Return the (x, y) coordinate for the center point of the cell that contains the specified text.  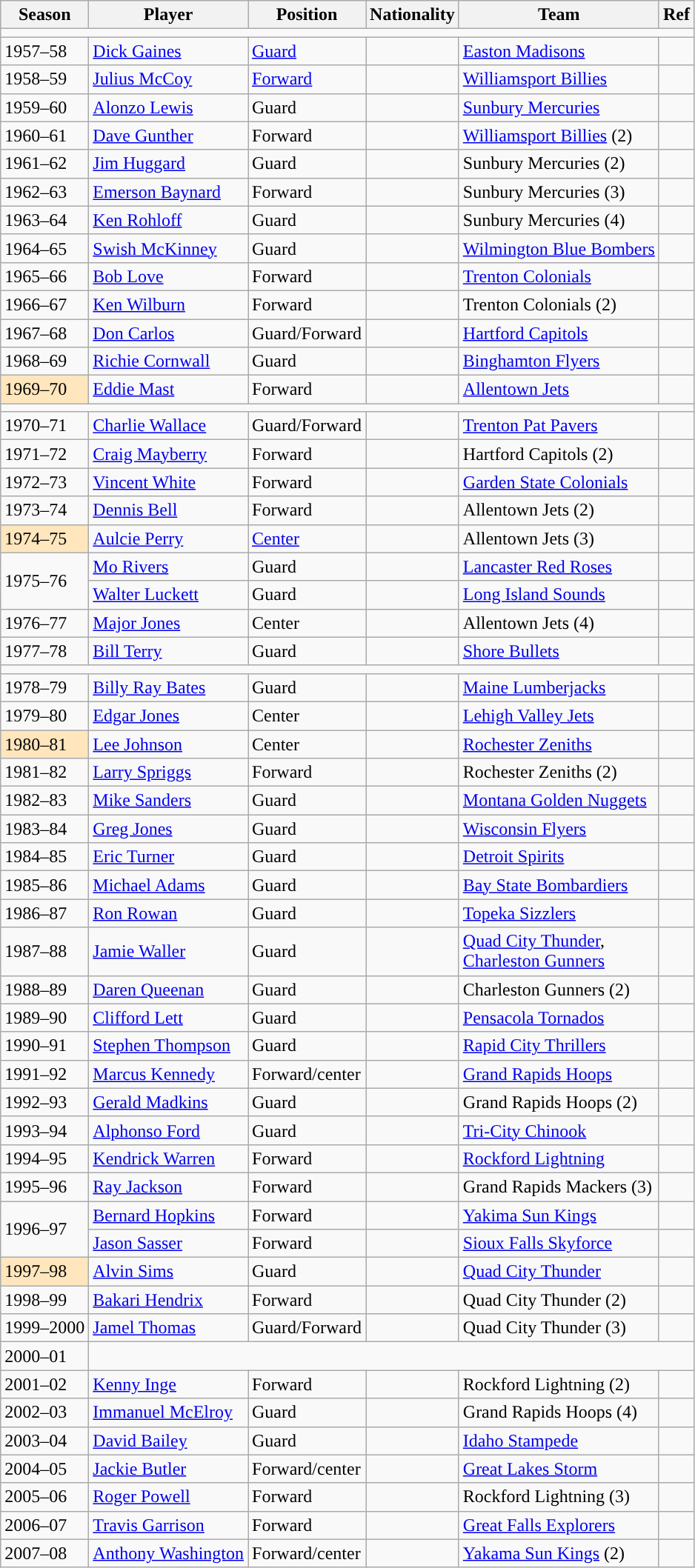
1966–67 (44, 304)
Julius McCoy (169, 79)
Bernard Hopkins (169, 1215)
Mike Sanders (169, 801)
Jackie Butler (169, 1469)
Roger Powell (169, 1497)
Mo Rivers (169, 567)
Immanuel McElroy (169, 1412)
Travis Garrison (169, 1525)
Jamel Thomas (169, 1328)
1964–65 (44, 248)
1980–81 (44, 744)
1977–78 (44, 651)
Dave Gunther (169, 136)
1993–94 (44, 1130)
Michael Adams (169, 885)
Clifford Lett (169, 1018)
Maine Lumberjacks (559, 687)
Sunbury Mercuries (3) (559, 192)
1981–82 (44, 773)
Binghamton Flyers (559, 361)
Easton Madisons (559, 51)
Williamsport Billies (2) (559, 136)
Grand Rapids Mackers (3) (559, 1187)
1997–98 (44, 1272)
Anthony Washington (169, 1553)
Don Carlos (169, 333)
Great Lakes Storm (559, 1469)
Alvin Sims (169, 1272)
David Bailey (169, 1441)
Rockford Lightning (2) (559, 1384)
Ken Wilburn (169, 304)
Allentown Jets (3) (559, 538)
1976–77 (44, 623)
Dick Gaines (169, 51)
Grand Rapids Hoops (4) (559, 1412)
2002–03 (44, 1412)
1973–74 (44, 510)
Grand Rapids Hoops (2) (559, 1102)
Lehigh Valley Jets (559, 715)
2005–06 (44, 1497)
Allentown Jets (559, 390)
Sunbury Mercuries (559, 107)
Kendrick Warren (169, 1158)
1978–79 (44, 687)
2006–07 (44, 1525)
1974–75 (44, 538)
1971–72 (44, 454)
1991–92 (44, 1074)
Quad City Thunder,Charleston Gunners (559, 951)
Walter Luckett (169, 595)
1969–70 (44, 390)
1968–69 (44, 361)
Vincent White (169, 482)
1967–68 (44, 333)
Montana Golden Nuggets (559, 801)
1970–71 (44, 426)
Position (307, 15)
Great Falls Explorers (559, 1525)
Lee Johnson (169, 744)
1960–61 (44, 136)
Alonzo Lewis (169, 107)
Rockford Lightning (3) (559, 1497)
Quad City Thunder (559, 1272)
1999–2000 (44, 1328)
Wilmington Blue Bombers (559, 248)
2003–04 (44, 1441)
Season (44, 15)
Craig Mayberry (169, 454)
1990–91 (44, 1046)
Yakima Sun Kings (559, 1215)
Stephen Thompson (169, 1046)
Garden State Colonials (559, 482)
Rochester Zeniths (2) (559, 773)
Rapid City Thrillers (559, 1046)
Aulcie Perry (169, 538)
Gerald Madkins (169, 1102)
1984–85 (44, 857)
Idaho Stampede (559, 1441)
Ken Rohloff (169, 220)
Trenton Colonials (559, 276)
Eddie Mast (169, 390)
1959–60 (44, 107)
Nationality (413, 15)
Player (169, 15)
Rockford Lightning (559, 1158)
Marcus Kennedy (169, 1074)
Eric Turner (169, 857)
Charleston Gunners (2) (559, 990)
1958–59 (44, 79)
Grand Rapids Hoops (559, 1074)
Pensacola Tornados (559, 1018)
Jamie Waller (169, 951)
Wisconsin Flyers (559, 829)
Greg Jones (169, 829)
Hartford Capitols (2) (559, 454)
2007–08 (44, 1553)
1987–88 (44, 951)
1996–97 (44, 1230)
1975–76 (44, 581)
1985–86 (44, 885)
2000–01 (44, 1356)
1965–66 (44, 276)
Daren Queenan (169, 990)
Hartford Capitols (559, 333)
Bakari Hendrix (169, 1300)
1994–95 (44, 1158)
Yakama Sun Kings (2) (559, 1553)
1963–64 (44, 220)
Alphonso Ford (169, 1130)
Sunbury Mercuries (4) (559, 220)
Jason Sasser (169, 1244)
2001–02 (44, 1384)
Sunbury Mercuries (2) (559, 164)
Quad City Thunder (3) (559, 1328)
Tri-City Chinook (559, 1130)
Major Jones (169, 623)
Edgar Jones (169, 715)
Bill Terry (169, 651)
Billy Ray Bates (169, 687)
Ref (676, 15)
1979–80 (44, 715)
Bay State Bombardiers (559, 885)
Emerson Baynard (169, 192)
Charlie Wallace (169, 426)
1957–58 (44, 51)
1998–99 (44, 1300)
Swish McKinney (169, 248)
Bob Love (169, 276)
Williamsport Billies (559, 79)
2004–05 (44, 1469)
1988–89 (44, 990)
Rochester Zeniths (559, 744)
Richie Cornwall (169, 361)
1989–90 (44, 1018)
Lancaster Red Roses (559, 567)
Allentown Jets (4) (559, 623)
Ray Jackson (169, 1187)
Sioux Falls Skyforce (559, 1244)
Shore Bullets (559, 651)
1972–73 (44, 482)
Kenny Inge (169, 1384)
Detroit Spirits (559, 857)
Team (559, 15)
1995–96 (44, 1187)
1962–63 (44, 192)
1961–62 (44, 164)
Long Island Sounds (559, 595)
1986–87 (44, 913)
1983–84 (44, 829)
Dennis Bell (169, 510)
Trenton Colonials (2) (559, 304)
1992–93 (44, 1102)
Ron Rowan (169, 913)
1982–83 (44, 801)
Quad City Thunder (2) (559, 1300)
Larry Spriggs (169, 773)
Topeka Sizzlers (559, 913)
Trenton Pat Pavers (559, 426)
Jim Huggard (169, 164)
Allentown Jets (2) (559, 510)
